Search for the cell housing the specified text and yield its (X, Y) center coordinate. 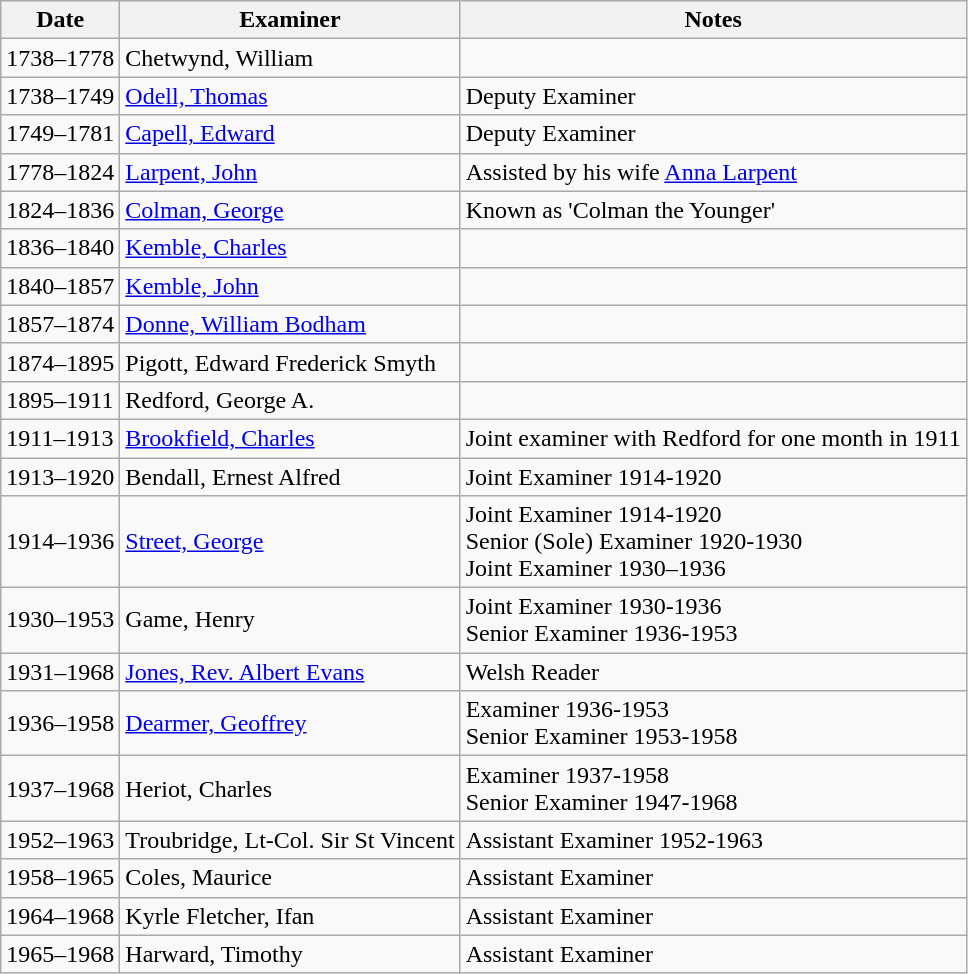
Jones, Rev. Albert Evans (290, 672)
Harward, Timothy (290, 954)
Heriot, Charles (290, 788)
Examiner 1937-1958Senior Examiner 1947-1968 (713, 788)
Kemble, Charles (290, 248)
Street, George (290, 542)
Joint examiner with Redford for one month in 1911 (713, 438)
1937–1968 (60, 788)
Joint Examiner 1930-1936Senior Examiner 1936-1953 (713, 620)
1914–1936 (60, 542)
Known as 'Colman the Younger' (713, 210)
Brookfield, Charles (290, 438)
Pigott, Edward Frederick Smyth (290, 362)
Assisted by his wife Anna Larpent (713, 172)
Colman, George (290, 210)
1952–1963 (60, 840)
Joint Examiner 1914-1920Senior (Sole) Examiner 1920-1930Joint Examiner 1930–1936 (713, 542)
1913–1920 (60, 477)
1738–1778 (60, 58)
1936–1958 (60, 724)
1840–1857 (60, 286)
1958–1965 (60, 878)
1930–1953 (60, 620)
Notes (713, 20)
1749–1781 (60, 134)
Bendall, Ernest Alfred (290, 477)
1964–1968 (60, 916)
Redford, George A. (290, 400)
Troubridge, Lt-Col. Sir St Vincent (290, 840)
1778–1824 (60, 172)
Capell, Edward (290, 134)
Chetwynd, William (290, 58)
1874–1895 (60, 362)
Kemble, John (290, 286)
Assistant Examiner 1952-1963 (713, 840)
Welsh Reader (713, 672)
1857–1874 (60, 324)
1738–1749 (60, 96)
Date (60, 20)
1931–1968 (60, 672)
1911–1913 (60, 438)
Joint Examiner 1914-1920 (713, 477)
Examiner 1936-1953Senior Examiner 1953-1958 (713, 724)
Dearmer, Geoffrey (290, 724)
1824–1836 (60, 210)
Examiner (290, 20)
Coles, Maurice (290, 878)
1895–1911 (60, 400)
1965–1968 (60, 954)
Kyrle Fletcher, Ifan (290, 916)
1836–1840 (60, 248)
Odell, Thomas (290, 96)
Larpent, John (290, 172)
Donne, William Bodham (290, 324)
Game, Henry (290, 620)
